Extract the [X, Y] coordinate from the center of the cell holding the provided text.  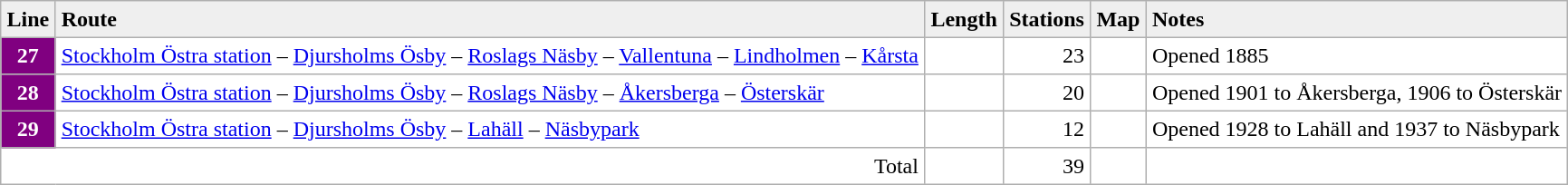
20 [1046, 92]
Opened 1928 to Lahäll and 1937 to Näsbypark [1357, 129]
Route [490, 19]
Stockholm Östra station – Djursholms Ösby – Lahäll – Näsbypark [490, 129]
Opened 1885 [1357, 55]
12 [1046, 129]
29 [28, 129]
28 [28, 92]
Line [28, 19]
Stockholm Östra station – Djursholms Ösby – Roslags Näsby – Åkersberga – Österskär [490, 92]
Total [463, 166]
27 [28, 55]
Opened 1901 to Åkersberga, 1906 to Österskär [1357, 92]
23 [1046, 55]
Length [964, 19]
Stockholm Östra station – Djursholms Ösby – Roslags Näsby – Vallentuna – Lindholmen – Kårsta [490, 55]
Notes [1357, 19]
Stations [1046, 19]
39 [1046, 166]
Map [1119, 19]
